Extract the [X, Y] coordinate from the center of the cell holding the provided text.  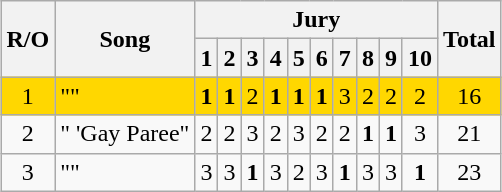
8 [368, 58]
7 [344, 58]
Jury [316, 20]
16 [470, 96]
9 [390, 58]
10 [420, 58]
4 [276, 58]
21 [470, 134]
5 [298, 58]
Song [125, 39]
" 'Gay Paree" [125, 134]
6 [322, 58]
Total [470, 39]
23 [470, 172]
R/O [28, 39]
